Capture the cell that displays the provided text and extract its [x, y] central coordinate. 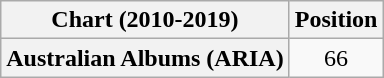
Position [336, 20]
Chart (2010-2019) [145, 20]
66 [336, 58]
Australian Albums (ARIA) [145, 58]
